For the text-containing cell, return its midpoint in [X, Y] coordinate format. 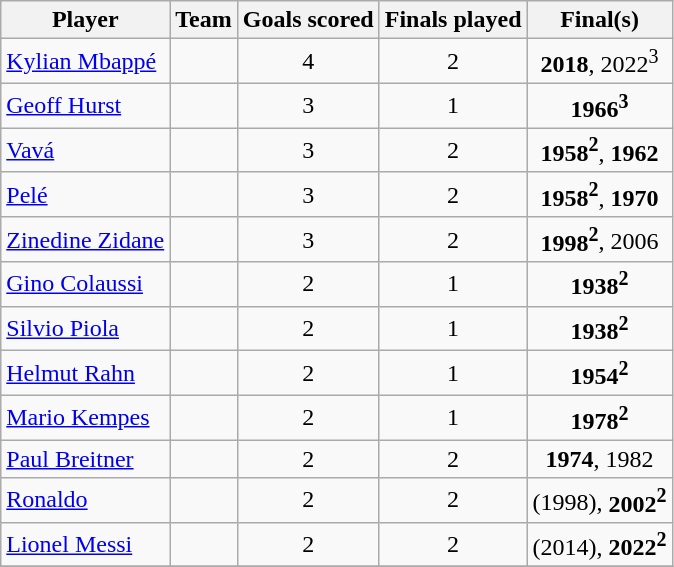
19542 [600, 374]
Silvio Piola [86, 328]
4 [308, 62]
Zinedine Zidane [86, 240]
Helmut Rahn [86, 374]
Geoff Hurst [86, 106]
19582, 1962 [600, 150]
Mario Kempes [86, 418]
Player [86, 20]
1974, 1982 [600, 459]
Ronaldo [86, 500]
19982, 2006 [600, 240]
2018, 20223 [600, 62]
Finals played [453, 20]
19582, 1970 [600, 194]
19782 [600, 418]
Goals scored [308, 20]
(1998), 20022 [600, 500]
Pelé [86, 194]
(2014), 20222 [600, 544]
Lionel Messi [86, 544]
Vavá [86, 150]
Final(s) [600, 20]
Team [204, 20]
Paul Breitner [86, 459]
Gino Colaussi [86, 284]
19663 [600, 106]
Kylian Mbappé [86, 62]
